Scan for the cell matching the given text and deliver its [X, Y] coordinate at center. 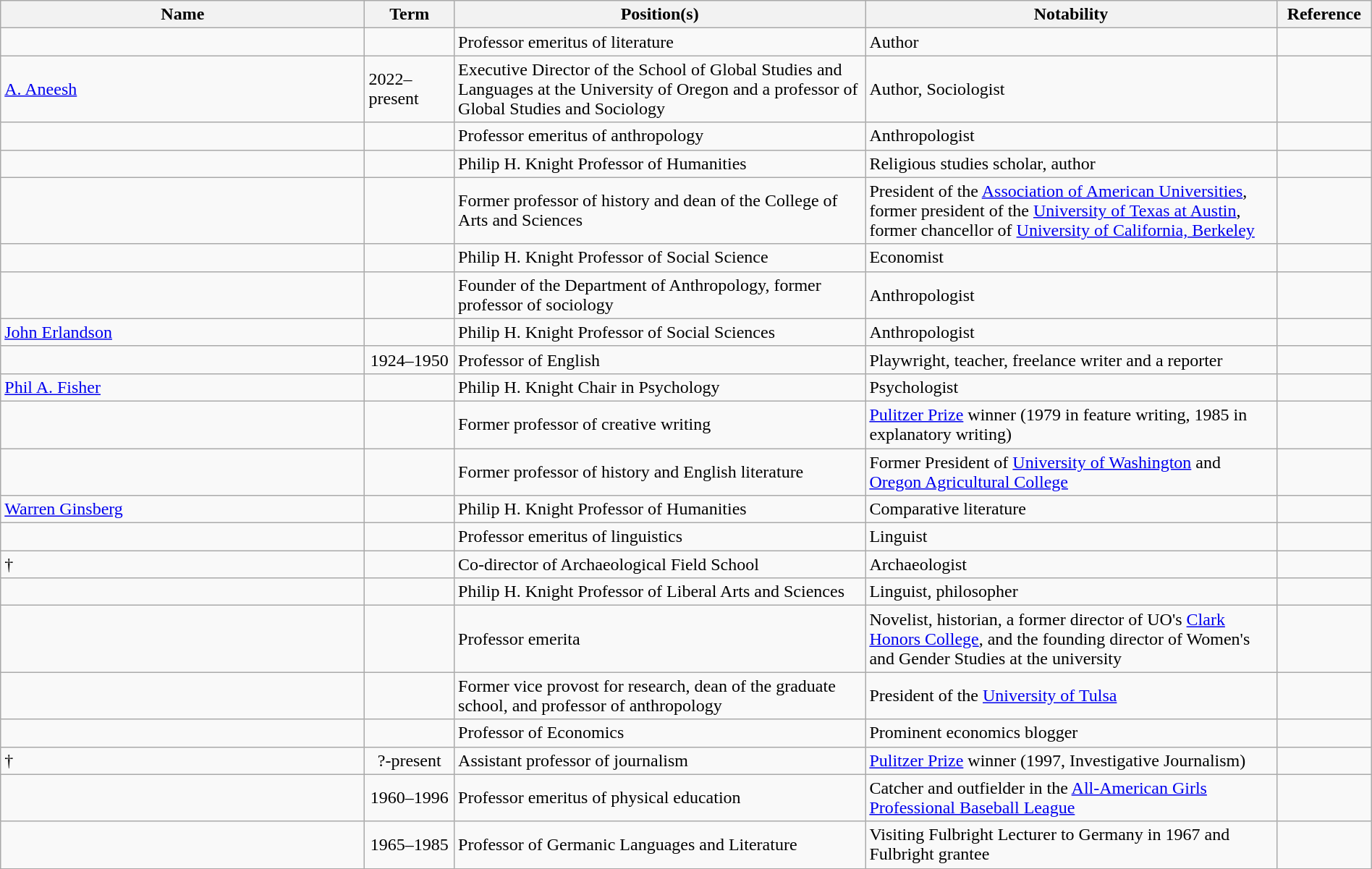
Linguist, philosopher [1071, 592]
Former professor of history and English literature [660, 472]
Catcher and outfielder in the All-American Girls Professional Baseball League [1071, 797]
Former professor of creative writing [660, 424]
Linguist [1071, 537]
Former President of University of Washington and Oregon Agricultural College [1071, 472]
Professor emeritus of anthropology [660, 136]
Assistant professor of journalism [660, 760]
1924–1950 [410, 360]
Pulitzer Prize winner (1979 in feature writing, 1985 in explanatory writing) [1071, 424]
Playwright, teacher, freelance writer and a reporter [1071, 360]
Co-director of Archaeological Field School [660, 564]
Philip H. Knight Chair in Psychology [660, 387]
Comparative literature [1071, 509]
Professor of English [660, 360]
Economist [1071, 258]
Philip H. Knight Professor of Social Sciences [660, 332]
Visiting Fulbright Lecturer to Germany in 1967 and Fulbright grantee [1071, 845]
Professor emeritus of literature [660, 42]
John Erlandson [182, 332]
?-present [410, 760]
Religious studies scholar, author [1071, 164]
1960–1996 [410, 797]
A. Aneesh [182, 89]
Professor of Economics [660, 733]
Philip H. Knight Professor of Social Science [660, 258]
Professor emeritus of linguistics [660, 537]
Former professor of history and dean of the College of Arts and Sciences [660, 211]
Prominent economics blogger [1071, 733]
Reference [1324, 14]
Term [410, 14]
1965–1985 [410, 845]
Psychologist [1071, 387]
Archaeologist [1071, 564]
Author, Sociologist [1071, 89]
Founder of the Department of Anthropology, former professor of sociology [660, 295]
Professor emeritus of physical education [660, 797]
Executive Director of the School of Global Studies and Languages at the University of Oregon and a professor of Global Studies and Sociology [660, 89]
Pulitzer Prize winner (1997, Investigative Journalism) [1071, 760]
Warren Ginsberg [182, 509]
Author [1071, 42]
2022–present [410, 89]
Professor of Germanic Languages and Literature [660, 845]
Phil A. Fisher [182, 387]
Former vice provost for research, dean of the graduate school, and professor of anthropology [660, 696]
Philip H. Knight Professor of Liberal Arts and Sciences [660, 592]
Professor emerita [660, 639]
Notability [1071, 14]
Novelist, historian, a former director of UO's Clark Honors College, and the founding director of Women's and Gender Studies at the university [1071, 639]
President of the University of Tulsa [1071, 696]
Position(s) [660, 14]
Name [182, 14]
